Search for the cell housing the specified text and yield its [X, Y] center coordinate. 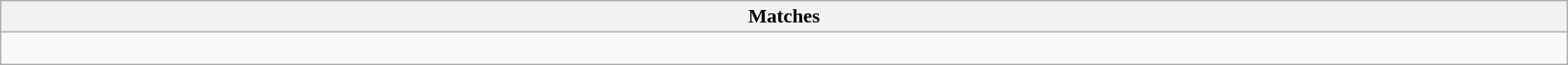
Matches [784, 17]
